Scan for the cell matching the given text and deliver its (X, Y) coordinate at center. 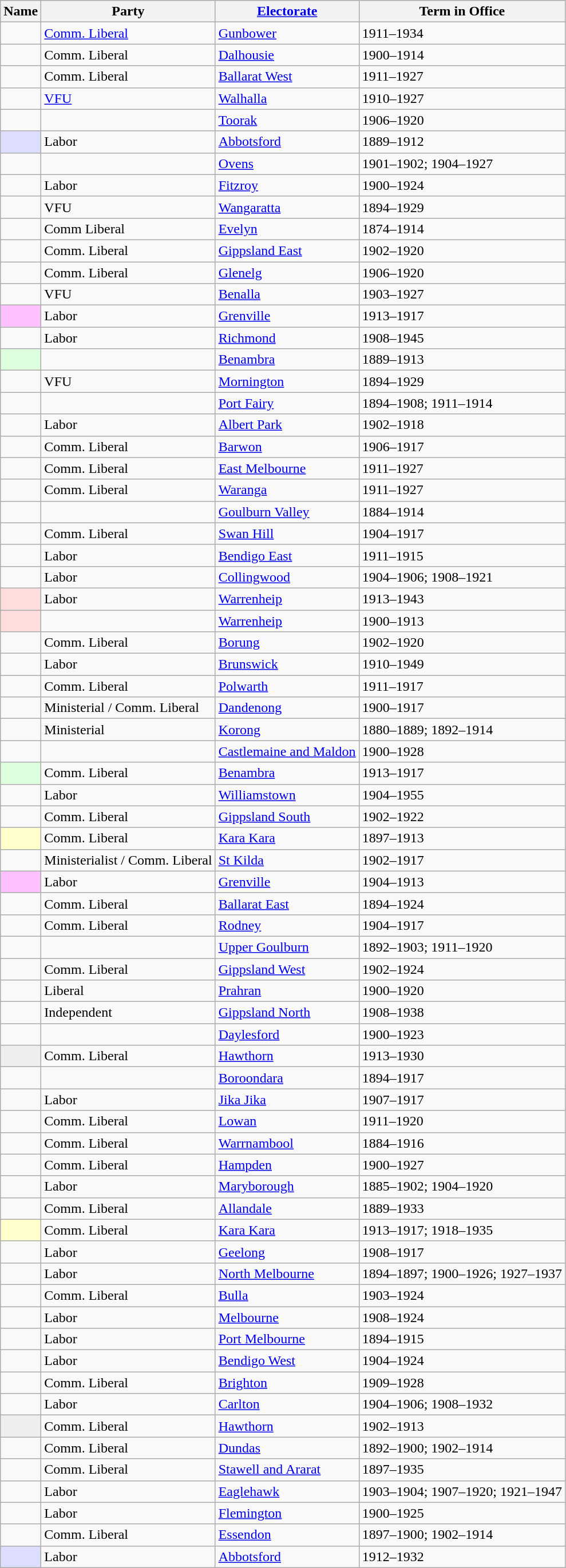
1900–1917 (462, 708)
Albert Park (287, 425)
Ballarat West (287, 77)
Benalla (287, 295)
1894–1897; 1900–1926; 1927–1937 (462, 1273)
1897–1900; 1902–1914 (462, 1535)
Upper Goulburn (287, 947)
Daylesford (287, 1034)
1897–1913 (462, 838)
Carlton (287, 1404)
1910–1927 (462, 98)
North Melbourne (287, 1273)
1903–1924 (462, 1295)
Essendon (287, 1535)
1911–1934 (462, 33)
Brunswick (287, 664)
Flemington (287, 1513)
Term in Office (462, 11)
1902–1913 (462, 1426)
Electorate (287, 11)
1910–1949 (462, 664)
1889–1933 (462, 1208)
1892–1900; 1902–1914 (462, 1448)
Gunbower (287, 33)
Lowan (287, 1121)
Wangaratta (287, 207)
1913–1930 (462, 1056)
1894–1915 (462, 1339)
1889–1912 (462, 142)
Ballarat East (287, 904)
1884–1914 (462, 512)
Waranga (287, 490)
Independent (128, 1013)
Barwon (287, 447)
Boroondara (287, 1078)
1892–1903; 1911–1920 (462, 947)
1911–1920 (462, 1121)
1880–1889; 1892–1914 (462, 730)
1874–1914 (462, 229)
Port Fairy (287, 403)
1894–1917 (462, 1078)
Goulburn Valley (287, 512)
Fitzroy (287, 185)
Gippsland West (287, 969)
Warrnambool (287, 1143)
Geelong (287, 1252)
1889–1913 (462, 360)
Borung (287, 643)
1902–1924 (462, 969)
1904–1906; 1908–1932 (462, 1404)
1912–1932 (462, 1557)
1904–1906; 1908–1921 (462, 577)
Party (128, 11)
Glenelg (287, 273)
Eaglehawk (287, 1491)
1900–1914 (462, 55)
Evelyn (287, 229)
Melbourne (287, 1317)
East Melbourne (287, 468)
Rodney (287, 925)
1908–1917 (462, 1252)
1900–1928 (462, 751)
1913–1943 (462, 599)
1904–1924 (462, 1361)
Williamstown (287, 795)
Maryborough (287, 1187)
Ministerial / Comm. Liberal (128, 708)
1901–1902; 1904–1927 (462, 164)
1885–1902; 1904–1920 (462, 1187)
1909–1928 (462, 1383)
Prahran (287, 991)
1902–1922 (462, 817)
Dandenong (287, 708)
Comm Liberal (128, 229)
1900–1923 (462, 1034)
1904–1955 (462, 795)
Ministerial (128, 730)
1894–1908; 1911–1914 (462, 403)
St Kilda (287, 860)
Korong (287, 730)
1900–1913 (462, 620)
1900–1920 (462, 991)
1903–1927 (462, 295)
Bendigo East (287, 555)
1900–1924 (462, 185)
Allandale (287, 1208)
Walhalla (287, 98)
Dalhousie (287, 55)
1906–1917 (462, 447)
1908–1924 (462, 1317)
Dundas (287, 1448)
1884–1916 (462, 1143)
1903–1904; 1907–1920; 1921–1947 (462, 1491)
1907–1917 (462, 1100)
Mornington (287, 381)
Hampden (287, 1165)
1900–1927 (462, 1165)
Stawell and Ararat (287, 1470)
1911–1915 (462, 555)
1894–1924 (462, 904)
Richmond (287, 338)
1900–1925 (462, 1513)
Toorak (287, 120)
1897–1935 (462, 1470)
Castlemaine and Maldon (287, 751)
1902–1917 (462, 860)
Port Melbourne (287, 1339)
Collingwood (287, 577)
1913–1917; 1918–1935 (462, 1230)
Name (21, 11)
1908–1938 (462, 1013)
Ovens (287, 164)
1902–1918 (462, 425)
Brighton (287, 1383)
1911–1917 (462, 686)
Polwarth (287, 686)
1904–1913 (462, 882)
Gippsland South (287, 817)
Bendigo West (287, 1361)
Liberal (128, 991)
1908–1945 (462, 338)
Bulla (287, 1295)
Gippsland East (287, 250)
Gippsland North (287, 1013)
Ministerialist / Comm. Liberal (128, 860)
Swan Hill (287, 534)
Jika Jika (287, 1100)
